Locate the cell with the specified text and output its [X, Y] center coordinate. 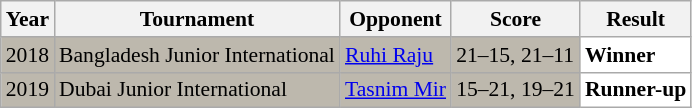
21–15, 21–11 [516, 55]
2018 [28, 55]
Winner [636, 55]
Runner-up [636, 90]
Result [636, 19]
Dubai Junior International [197, 90]
Opponent [396, 19]
Bangladesh Junior International [197, 55]
15–21, 19–21 [516, 90]
Score [516, 19]
Tournament [197, 19]
Ruhi Raju [396, 55]
Year [28, 19]
2019 [28, 90]
Tasnim Mir [396, 90]
